Find where the given text appears and provide that cell's center as [X, Y] coordinate. 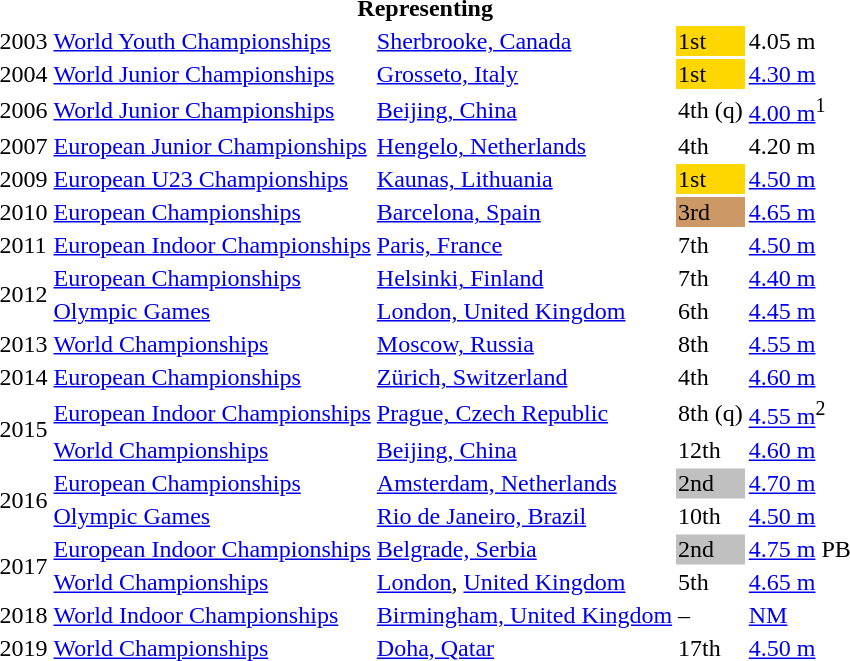
Kaunas, Lithuania [524, 179]
Moscow, Russia [524, 344]
World Youth Championships [212, 41]
European U23 Championships [212, 179]
Grosseto, Italy [524, 74]
European Junior Championships [212, 146]
10th [711, 516]
Sherbrooke, Canada [524, 41]
Amsterdam, Netherlands [524, 483]
3rd [711, 212]
Zürich, Switzerland [524, 377]
Rio de Janeiro, Brazil [524, 516]
Helsinki, Finland [524, 278]
Paris, France [524, 245]
8th [711, 344]
6th [711, 311]
5th [711, 582]
Birmingham, United Kingdom [524, 615]
4th (q) [711, 110]
8th (q) [711, 413]
– [711, 615]
Hengelo, Netherlands [524, 146]
World Indoor Championships [212, 615]
Belgrade, Serbia [524, 549]
12th [711, 450]
Barcelona, Spain [524, 212]
Prague, Czech Republic [524, 413]
